From the cell containing the given text, extract its center point as (x, y) coordinate. 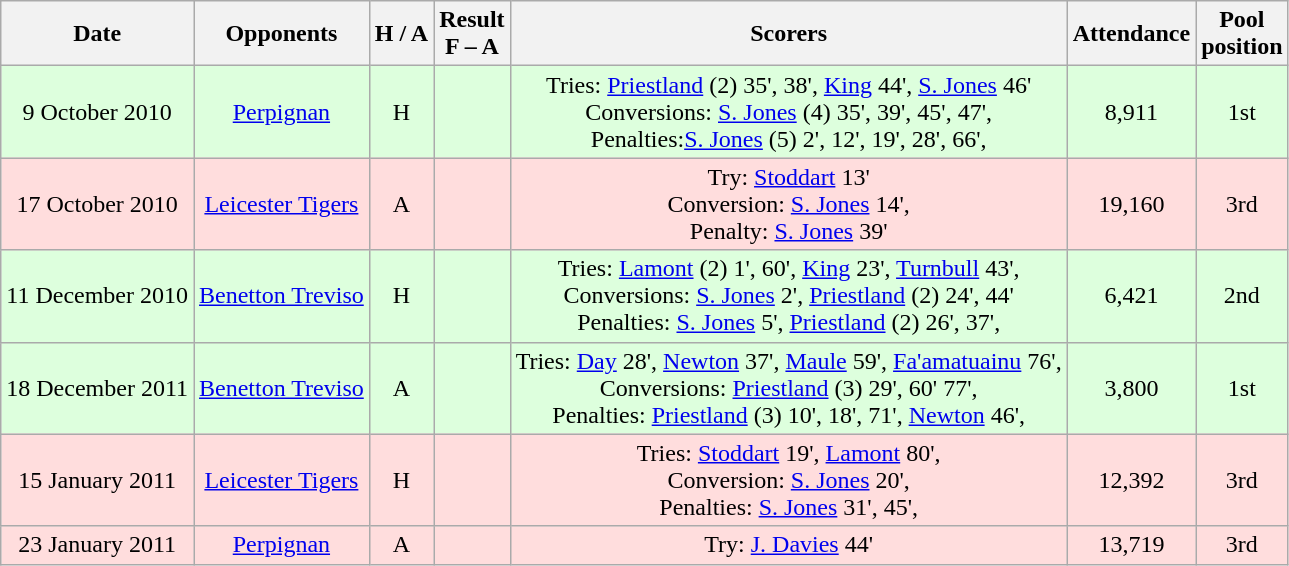
8,911 (1131, 112)
Attendance (1131, 34)
Date (98, 34)
6,421 (1131, 296)
23 January 2011 (98, 545)
Poolposition (1242, 34)
H / A (401, 34)
17 October 2010 (98, 204)
ResultF – A (472, 34)
9 October 2010 (98, 112)
Tries: Lamont (2) 1', 60', King 23', Turnbull 43', Conversions: S. Jones 2', Priestland (2) 24', 44' Penalties: S. Jones 5', Priestland (2) 26', 37', (788, 296)
Tries: Priestland (2) 35', 38', King 44', S. Jones 46' Conversions: S. Jones (4) 35', 39', 45', 47', Penalties:S. Jones (5) 2', 12', 19', 28', 66', (788, 112)
Scorers (788, 34)
18 December 2011 (98, 388)
Tries: Stoddart 19', Lamont 80', Conversion: S. Jones 20', Penalties: S. Jones 31', 45', (788, 480)
Try: J. Davies 44' (788, 545)
19,160 (1131, 204)
2nd (1242, 296)
13,719 (1131, 545)
Opponents (282, 34)
Try: Stoddart 13' Conversion: S. Jones 14', Penalty: S. Jones 39' (788, 204)
11 December 2010 (98, 296)
15 January 2011 (98, 480)
12,392 (1131, 480)
3,800 (1131, 388)
